Find where the given text appears and provide that cell's center as (x, y) coordinate. 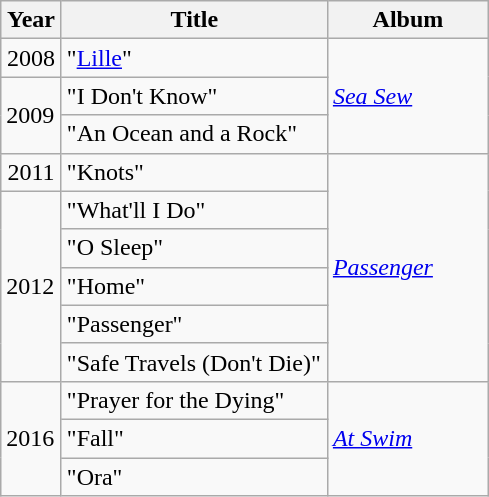
Album (408, 20)
"What'll I Do" (194, 210)
Sea Sew (408, 96)
"Passenger" (194, 324)
"O Sleep" (194, 248)
"Knots" (194, 172)
Year (32, 20)
"Ora" (194, 477)
2011 (32, 172)
2012 (32, 286)
"Prayer for the Dying" (194, 400)
At Swim (408, 438)
"Fall" (194, 438)
"Safe Travels (Don't Die)" (194, 362)
"Home" (194, 286)
2016 (32, 438)
Title (194, 20)
Passenger (408, 267)
"Lille" (194, 58)
2008 (32, 58)
"I Don't Know" (194, 96)
2009 (32, 115)
"An Ocean and a Rock" (194, 134)
